Provide the (x, y) coordinate of the cell's center where the given text is located.  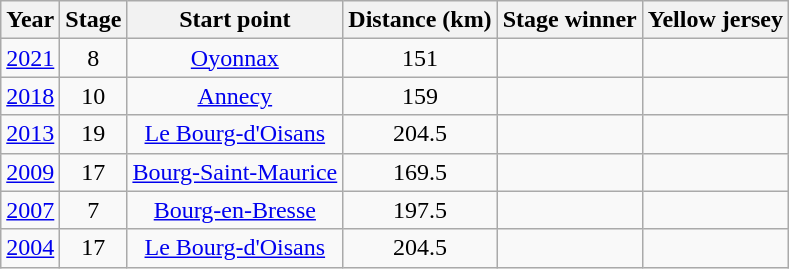
2004 (30, 248)
10 (94, 96)
Year (30, 20)
Stage (94, 20)
Stage winner (570, 20)
Bourg-en-Bresse (235, 210)
2007 (30, 210)
Start point (235, 20)
8 (94, 58)
19 (94, 134)
151 (420, 58)
Oyonnax (235, 58)
2018 (30, 96)
159 (420, 96)
Annecy (235, 96)
Distance (km) (420, 20)
169.5 (420, 172)
197.5 (420, 210)
7 (94, 210)
Yellow jersey (715, 20)
2021 (30, 58)
2009 (30, 172)
2013 (30, 134)
Bourg-Saint-Maurice (235, 172)
